Capture the cell that displays the provided text and extract its [X, Y] central coordinate. 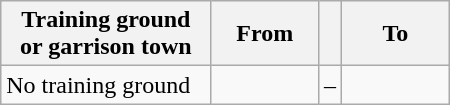
No training ground [106, 85]
– [330, 85]
From [265, 34]
Training groundor garrison town [106, 34]
To [396, 34]
